Output the (x, y) coordinate of the center of the cell containing the given text.  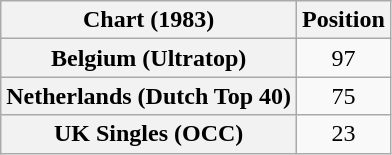
Position (344, 20)
Belgium (Ultratop) (149, 58)
23 (344, 134)
Chart (1983) (149, 20)
Netherlands (Dutch Top 40) (149, 96)
97 (344, 58)
UK Singles (OCC) (149, 134)
75 (344, 96)
